Provide the [X, Y] coordinate of the cell's center where the given text is located.  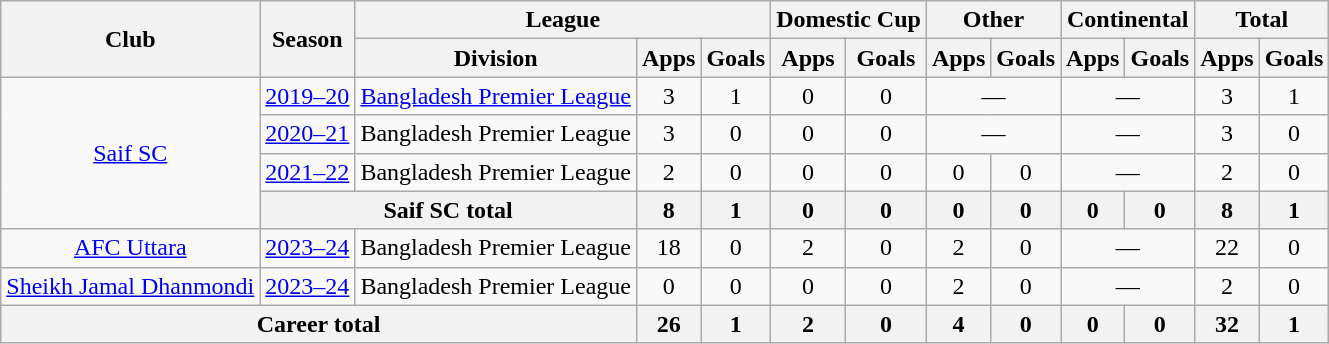
League [563, 20]
Saif SC total [448, 210]
32 [1227, 324]
2019–20 [308, 96]
Club [130, 39]
22 [1227, 248]
2020–21 [308, 134]
Career total [319, 324]
Total [1262, 20]
Domestic Cup [849, 20]
Division [496, 58]
Season [308, 39]
2021–22 [308, 172]
26 [668, 324]
18 [668, 248]
Continental [1128, 20]
Sheikh Jamal Dhanmondi [130, 286]
Other [993, 20]
AFC Uttara [130, 248]
4 [958, 324]
Saif SC [130, 153]
